Scan for the cell matching the given text and deliver its (x, y) coordinate at center. 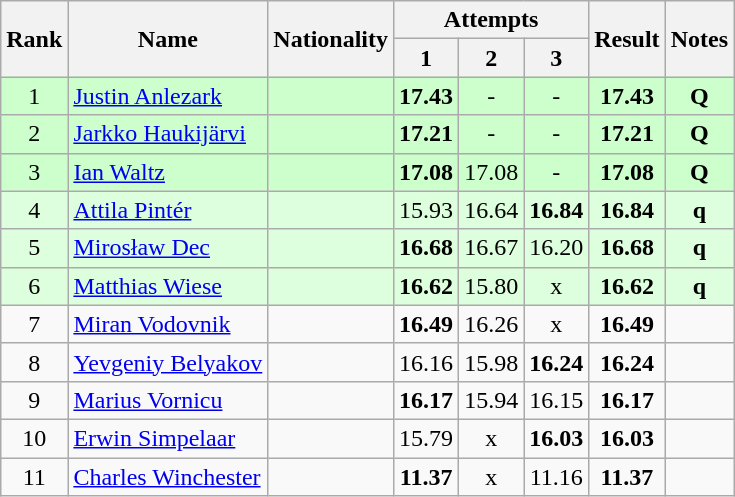
Name (168, 39)
Matthias Wiese (168, 286)
Charles Winchester (168, 477)
Attempts (492, 20)
16.20 (556, 248)
15.94 (492, 400)
Rank (34, 39)
6 (34, 286)
Nationality (331, 39)
4 (34, 210)
11 (34, 477)
Yevgeniy Belyakov (168, 362)
Attila Pintér (168, 210)
15.80 (492, 286)
Notes (699, 39)
7 (34, 324)
15.79 (426, 438)
16.15 (556, 400)
16.67 (492, 248)
16.26 (492, 324)
15.98 (492, 362)
5 (34, 248)
10 (34, 438)
Marius Vornicu (168, 400)
Justin Anlezark (168, 96)
Mirosław Dec (168, 248)
15.93 (426, 210)
16.64 (492, 210)
8 (34, 362)
11.16 (556, 477)
Result (627, 39)
16.16 (426, 362)
Erwin Simpelaar (168, 438)
Miran Vodovnik (168, 324)
Ian Waltz (168, 172)
Jarkko Haukijärvi (168, 134)
9 (34, 400)
